Determine the (X, Y) coordinate at the center of the cell enclosing the given text.  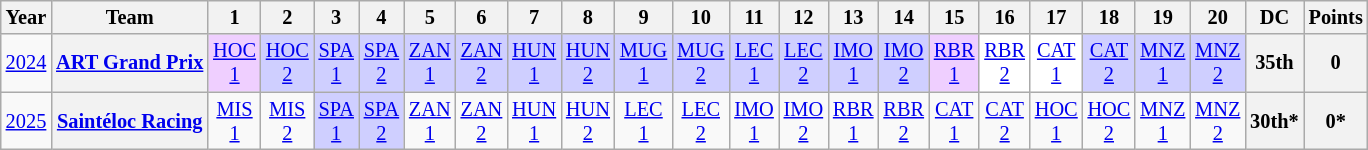
MIS1 (234, 121)
11 (754, 17)
4 (382, 17)
Points (1336, 17)
18 (1110, 17)
12 (804, 17)
3 (336, 17)
20 (1218, 17)
9 (644, 17)
35th (1274, 63)
2 (288, 17)
2024 (26, 63)
2025 (26, 121)
0* (1336, 121)
1 (234, 17)
MIS2 (288, 121)
15 (954, 17)
0 (1336, 63)
10 (700, 17)
7 (534, 17)
8 (588, 17)
30th* (1274, 121)
19 (1162, 17)
17 (1056, 17)
ART Grand Prix (130, 63)
16 (1004, 17)
MUG2 (700, 63)
MUG1 (644, 63)
Team (130, 17)
Year (26, 17)
13 (853, 17)
DC (1274, 17)
5 (430, 17)
Saintéloc Racing (130, 121)
14 (903, 17)
6 (482, 17)
